Capture the cell that displays the provided text and extract its (x, y) central coordinate. 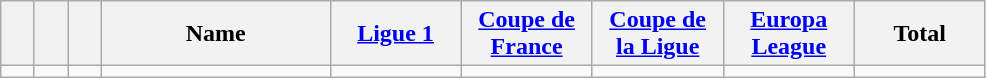
Europa League (788, 34)
Name (216, 34)
Total (920, 34)
Coupe de la Ligue (658, 34)
Coupe de France (526, 34)
Ligue 1 (396, 34)
